From the cell containing the given text, extract its center point as (x, y) coordinate. 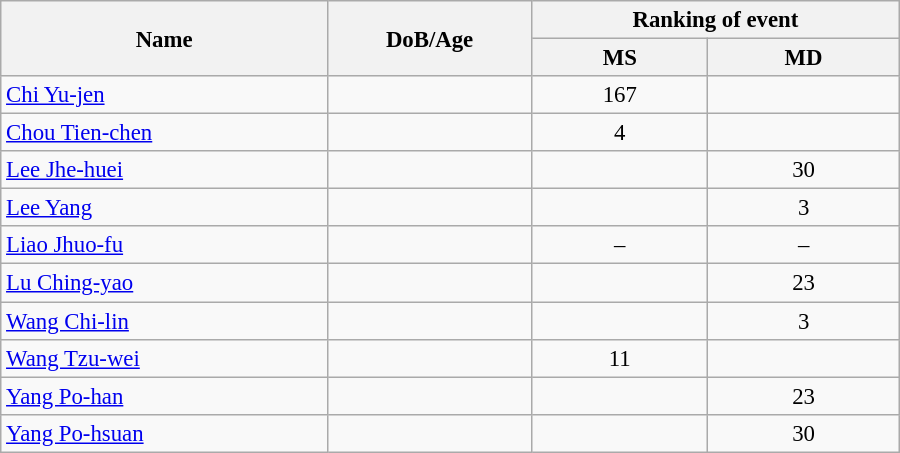
DoB/Age (430, 38)
Name (164, 38)
Wang Tzu-wei (164, 358)
Lee Jhe-huei (164, 170)
4 (620, 133)
Yang Po-han (164, 396)
11 (620, 358)
Ranking of event (716, 20)
Yang Po-hsuan (164, 433)
Lee Yang (164, 208)
Lu Ching-yao (164, 283)
Chi Yu-jen (164, 95)
Liao Jhuo-fu (164, 245)
MD (804, 58)
167 (620, 95)
Chou Tien-chen (164, 133)
MS (620, 58)
Wang Chi-lin (164, 321)
